Provide the (x, y) coordinate of the cell's center where the given text is located.  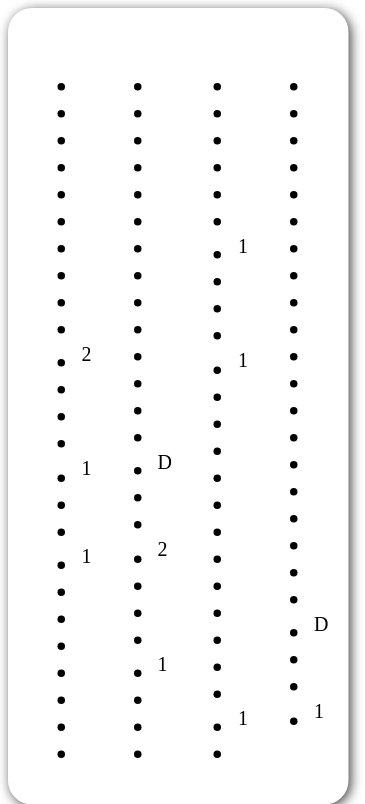
111 (212, 406)
D21 (134, 406)
211 (56, 406)
D1 (290, 406)
